Locate the cell with the specified text and output its [x, y] center coordinate. 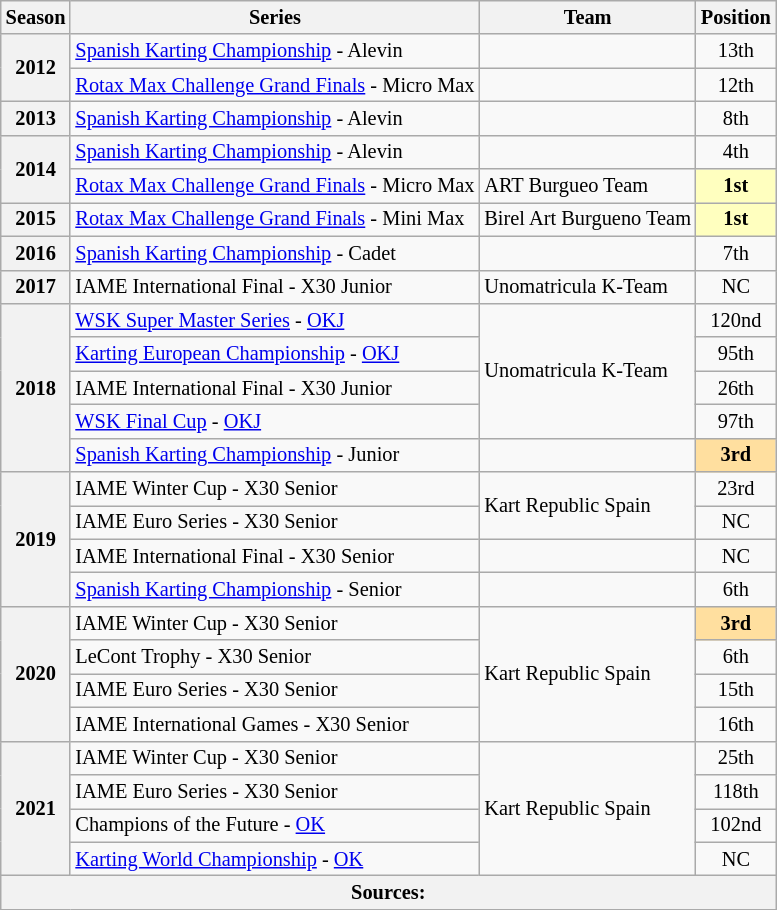
4th [736, 152]
23rd [736, 489]
Season [36, 17]
LeCont Trophy - X30 Senior [274, 657]
Spanish Karting Championship - Cadet [274, 253]
WSK Super Master Series - OKJ [274, 320]
Team [587, 17]
2012 [36, 68]
Position [736, 17]
ART Burgueo Team [587, 186]
16th [736, 724]
8th [736, 118]
2013 [36, 118]
Rotax Max Challenge Grand Finals - Mini Max [274, 219]
Karting World Championship - OK [274, 859]
IAME International Games - X30 Senior [274, 724]
Series [274, 17]
Spanish Karting Championship - Senior [274, 589]
2014 [36, 168]
Champions of the Future - OK [274, 825]
26th [736, 388]
118th [736, 791]
12th [736, 85]
Spanish Karting Championship - Junior [274, 455]
2021 [36, 808]
Karting European Championship - OKJ [274, 354]
Sources: [388, 892]
120nd [736, 320]
15th [736, 690]
2020 [36, 674]
2016 [36, 253]
13th [736, 51]
2018 [36, 387]
Birel Art Burgueno Team [587, 219]
97th [736, 421]
WSK Final Cup - OKJ [274, 421]
7th [736, 253]
95th [736, 354]
102nd [736, 825]
2019 [36, 540]
IAME International Final - X30 Senior [274, 556]
2017 [36, 287]
2015 [36, 219]
25th [736, 758]
